Capture the cell that displays the provided text and extract its (x, y) central coordinate. 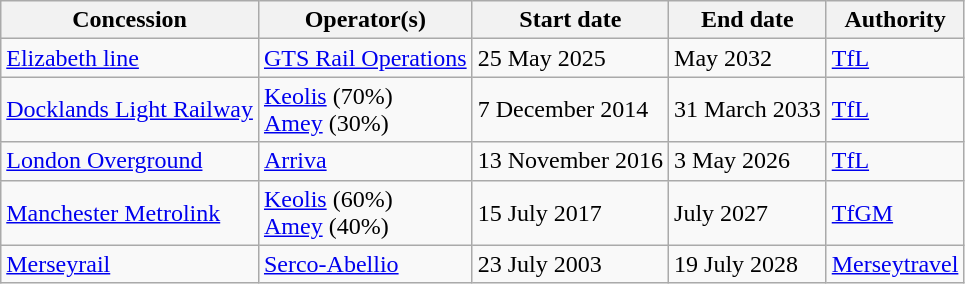
Start date (570, 20)
Docklands Light Railway (130, 110)
25 May 2025 (570, 58)
End date (748, 20)
3 May 2026 (748, 161)
GTS Rail Operations (365, 58)
7 December 2014 (570, 110)
Elizabeth line (130, 58)
July 2027 (748, 212)
Merseytravel (895, 264)
Keolis (70%)Amey (30%) (365, 110)
31 March 2033 (748, 110)
Manchester Metrolink (130, 212)
May 2032 (748, 58)
Serco-Abellio (365, 264)
Authority (895, 20)
19 July 2028 (748, 264)
Operator(s) (365, 20)
Keolis (60%)Amey (40%) (365, 212)
23 July 2003 (570, 264)
Concession (130, 20)
TfGM (895, 212)
15 July 2017 (570, 212)
13 November 2016 (570, 161)
Merseyrail (130, 264)
London Overground (130, 161)
Arriva (365, 161)
